Scan for the cell matching the given text and deliver its [X, Y] coordinate at center. 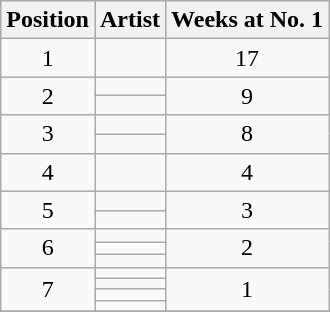
8 [248, 134]
7 [48, 289]
17 [248, 58]
9 [248, 96]
5 [48, 210]
6 [48, 248]
Weeks at No. 1 [248, 20]
Position [48, 20]
Artist [130, 20]
